Find where the given text appears and provide that cell's center as (x, y) coordinate. 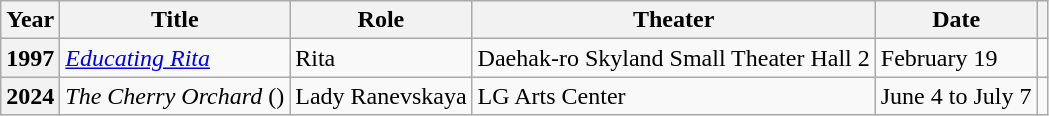
Educating Rita (175, 58)
Rita (381, 58)
Daehak-ro Skyland Small Theater Hall 2 (674, 58)
Theater (674, 20)
February 19 (956, 58)
1997 (30, 58)
The Cherry Orchard () (175, 96)
Title (175, 20)
Year (30, 20)
Date (956, 20)
Lady Ranevskaya (381, 96)
LG Arts Center (674, 96)
Role (381, 20)
2024 (30, 96)
June 4 to July 7 (956, 96)
